Find where the given text appears and provide that cell's center as [X, Y] coordinate. 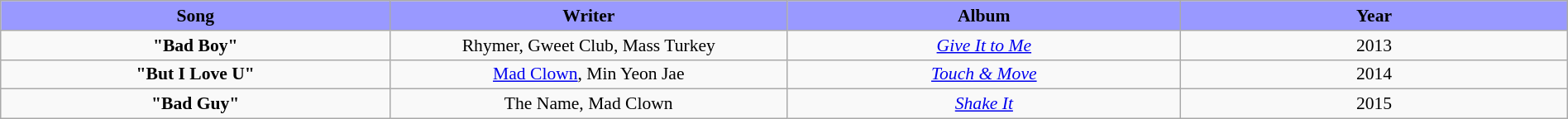
2014 [1374, 74]
Mad Clown, Min Yeon Jae [589, 74]
The Name, Mad Clown [589, 104]
Song [195, 16]
2013 [1374, 45]
Year [1374, 16]
Shake It [984, 104]
Touch & Move [984, 74]
Give It to Me [984, 45]
Album [984, 16]
Rhymer, Gweet Club, Mass Turkey [589, 45]
"Bad Guy" [195, 104]
2015 [1374, 104]
"Bad Boy" [195, 45]
Writer [589, 16]
"But I Love U" [195, 74]
